Pinpoint the cell where the given text exists, returning its [x, y] midpoint coordinate. 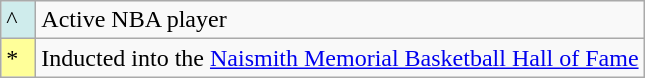
^ [18, 20]
* [18, 58]
Active NBA player [340, 20]
Inducted into the Naismith Memorial Basketball Hall of Fame [340, 58]
